Find where the given text appears and provide that cell's center as [x, y] coordinate. 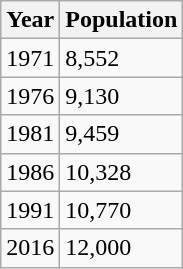
Population [122, 20]
1981 [30, 134]
1971 [30, 58]
2016 [30, 248]
10,770 [122, 210]
8,552 [122, 58]
12,000 [122, 248]
1991 [30, 210]
Year [30, 20]
9,130 [122, 96]
10,328 [122, 172]
9,459 [122, 134]
1976 [30, 96]
1986 [30, 172]
